Output the (x, y) coordinate of the center of the cell containing the given text.  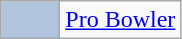
Pro Bowler (120, 20)
